Extract the (X, Y) coordinate from the center of the cell holding the provided text.  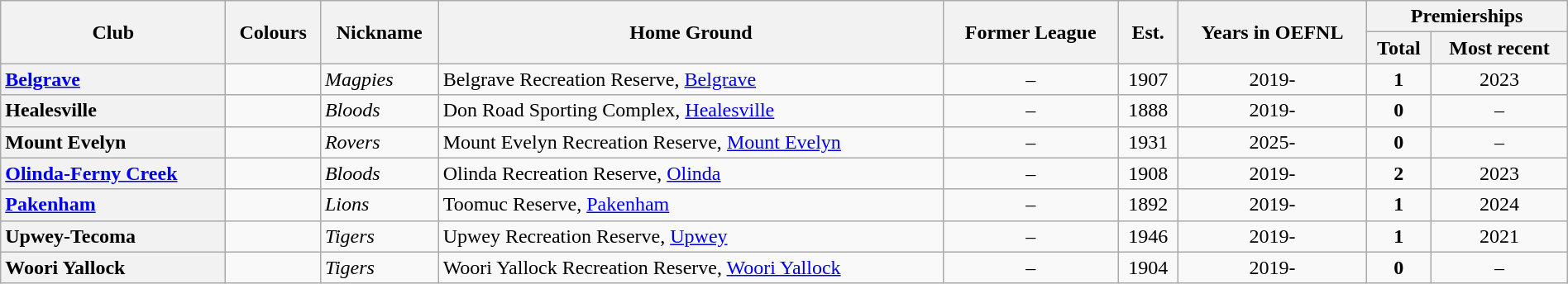
1946 (1148, 236)
Upwey-Tecoma (113, 236)
Upwey Recreation Reserve, Upwey (691, 236)
1888 (1148, 111)
Mount Evelyn (113, 142)
1892 (1148, 205)
Est. (1148, 32)
Club (113, 32)
2021 (1500, 236)
1931 (1148, 142)
2024 (1500, 205)
Belgrave Recreation Reserve, Belgrave (691, 79)
Woori Yallock Recreation Reserve, Woori Yallock (691, 267)
Total (1399, 48)
Former League (1030, 32)
Toomuc Reserve, Pakenham (691, 205)
2025- (1272, 142)
1907 (1148, 79)
Olinda-Ferny Creek (113, 173)
Most recent (1500, 48)
Lions (379, 205)
Colours (273, 32)
Magpies (379, 79)
Premierships (1467, 17)
Woori Yallock (113, 267)
1908 (1148, 173)
Nickname (379, 32)
Healesville (113, 111)
Years in OEFNL (1272, 32)
Rovers (379, 142)
Olinda Recreation Reserve, Olinda (691, 173)
2 (1399, 173)
Home Ground (691, 32)
1904 (1148, 267)
Pakenham (113, 205)
Belgrave (113, 79)
Mount Evelyn Recreation Reserve, Mount Evelyn (691, 142)
Don Road Sporting Complex, Healesville (691, 111)
